Pinpoint the cell where the given text exists, returning its [X, Y] midpoint coordinate. 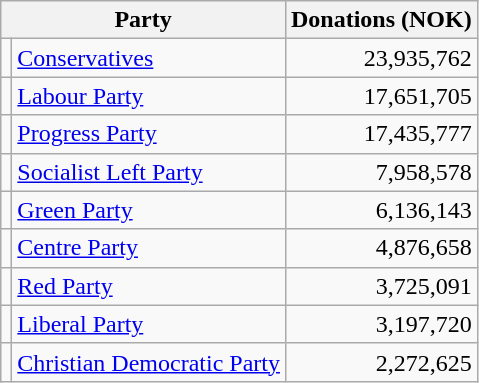
4,876,658 [381, 248]
Party [144, 20]
Liberal Party [149, 324]
2,272,625 [381, 362]
Christian Democratic Party [149, 362]
17,435,777 [381, 134]
17,651,705 [381, 96]
7,958,578 [381, 172]
Red Party [149, 286]
3,197,720 [381, 324]
Labour Party [149, 96]
Donations (NOK) [381, 20]
Progress Party [149, 134]
Socialist Left Party [149, 172]
23,935,762 [381, 58]
Green Party [149, 210]
6,136,143 [381, 210]
Conservatives [149, 58]
3,725,091 [381, 286]
Centre Party [149, 248]
